Detect which cell encompasses the target text, then output its (X, Y) center coordinate. 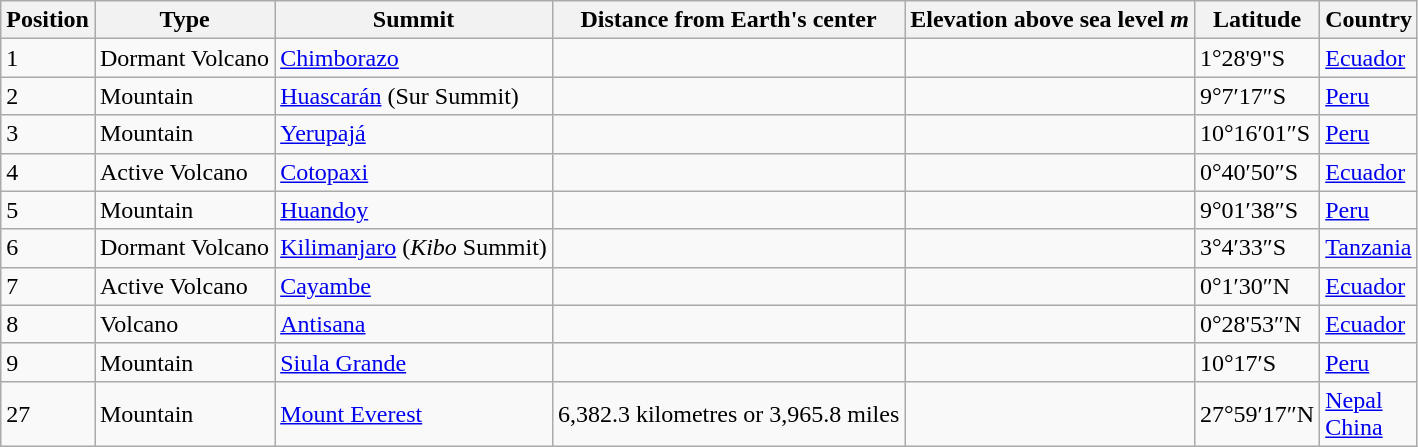
0°40′50″S (1256, 172)
6 (48, 248)
Type (184, 20)
Cotopaxi (414, 172)
1°28'9"S (1256, 58)
Kilimanjaro (Kibo Summit) (414, 248)
7 (48, 286)
3°4′33″S (1256, 248)
Elevation above sea level m (1050, 20)
10°17′S (1256, 362)
Huandoy (414, 210)
3 (48, 134)
6,382.3 kilometres or 3,965.8 miles (728, 414)
Latitude (1256, 20)
Cayambe (414, 286)
27°59′17″N (1256, 414)
Antisana (414, 324)
2 (48, 96)
Chimborazo (414, 58)
0°1′30″N (1256, 286)
9°01′38″S (1256, 210)
Summit (414, 20)
Distance from Earth's center (728, 20)
Volcano (184, 324)
Tanzania (1369, 248)
Yerupajá (414, 134)
5 (48, 210)
1 (48, 58)
4 (48, 172)
Huascarán (Sur Summit) (414, 96)
9°7′17″S (1256, 96)
Mount Everest (414, 414)
Country (1369, 20)
10°16′01″S (1256, 134)
NepalChina (1369, 414)
0°28'53″N (1256, 324)
8 (48, 324)
9 (48, 362)
Siula Grande (414, 362)
Position (48, 20)
27 (48, 414)
